Search for the cell housing the specified text and yield its [x, y] center coordinate. 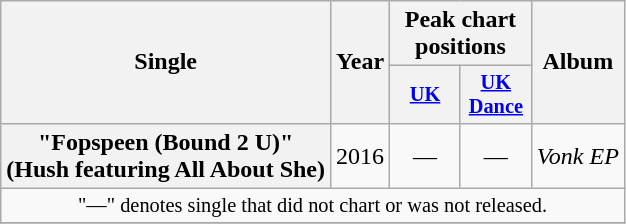
UKDance [496, 95]
Single [166, 62]
Album [578, 62]
2016 [360, 156]
"—" denotes single that did not chart or was not released. [313, 206]
Peak chart positions [461, 34]
UK [426, 95]
Year [360, 62]
"Fopspeen (Bound 2 U)"(Hush featuring All About She) [166, 156]
Vonk EP [578, 156]
